Pinpoint the cell where the given text exists, returning its [X, Y] midpoint coordinate. 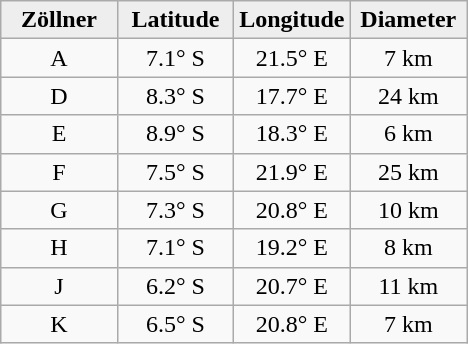
6 km [408, 134]
H [59, 248]
Longitude [292, 20]
8.9° S [175, 134]
D [59, 96]
18.3° E [292, 134]
21.5° E [292, 58]
24 km [408, 96]
8 km [408, 248]
11 km [408, 286]
A [59, 58]
E [59, 134]
6.5° S [175, 324]
G [59, 210]
K [59, 324]
6.2° S [175, 286]
Latitude [175, 20]
10 km [408, 210]
25 km [408, 172]
20.7° E [292, 286]
7.5° S [175, 172]
7.3° S [175, 210]
19.2° E [292, 248]
J [59, 286]
17.7° E [292, 96]
21.9° E [292, 172]
8.3° S [175, 96]
Zöllner [59, 20]
Diameter [408, 20]
F [59, 172]
